From the cell containing the given text, extract its center point as (X, Y) coordinate. 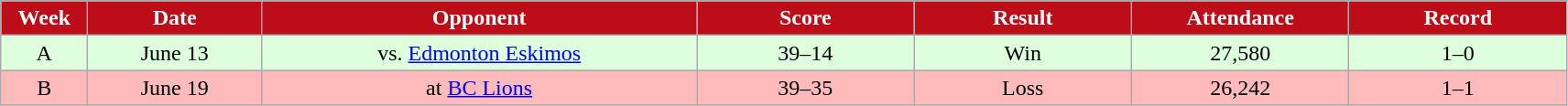
June 13 (175, 53)
39–35 (806, 88)
at BC Lions (480, 88)
1–1 (1458, 88)
Attendance (1240, 18)
Record (1458, 18)
Score (806, 18)
vs. Edmonton Eskimos (480, 53)
A (44, 53)
Win (1022, 53)
Date (175, 18)
Opponent (480, 18)
39–14 (806, 53)
June 19 (175, 88)
27,580 (1240, 53)
B (44, 88)
1–0 (1458, 53)
26,242 (1240, 88)
Loss (1022, 88)
Week (44, 18)
Result (1022, 18)
